Return the (X, Y) coordinate for the center point of the cell that contains the specified text.  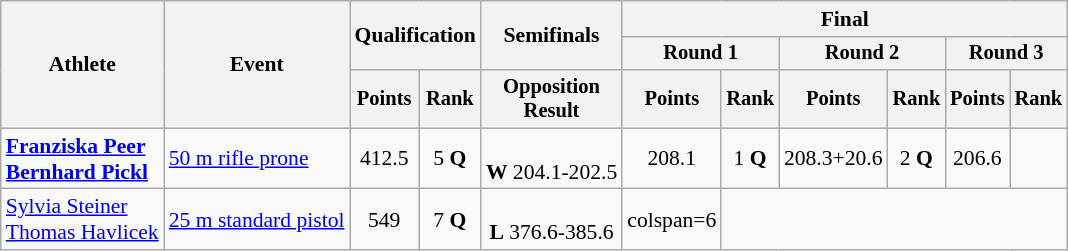
Franziska PeerBernhard Pickl (82, 158)
Athlete (82, 64)
Round 1 (700, 54)
1 Q (750, 158)
549 (384, 220)
412.5 (384, 158)
25 m standard pistol (257, 220)
L 376.6-385.6 (552, 220)
Final (844, 19)
2 Q (917, 158)
W 204.1-202.5 (552, 158)
Event (257, 64)
208.1 (672, 158)
Qualification (416, 36)
206.6 (977, 158)
208.3+20.6 (834, 158)
5 Q (450, 158)
Round 3 (1006, 54)
Round 2 (862, 54)
7 Q (450, 220)
colspan=6 (672, 220)
OppositionResult (552, 99)
Semifinals (552, 36)
Sylvia SteinerThomas Havlicek (82, 220)
50 m rifle prone (257, 158)
